Search for the cell housing the specified text and yield its (X, Y) center coordinate. 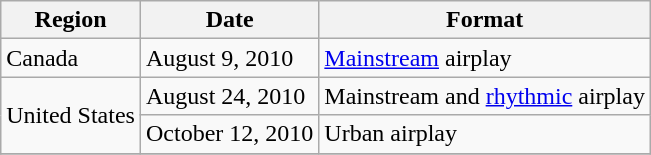
October 12, 2010 (229, 134)
Urban airplay (485, 134)
Canada (71, 58)
August 9, 2010 (229, 58)
Date (229, 20)
Format (485, 20)
Region (71, 20)
August 24, 2010 (229, 96)
United States (71, 115)
Mainstream airplay (485, 58)
Mainstream and rhythmic airplay (485, 96)
